Scan for the cell matching the given text and deliver its (x, y) coordinate at center. 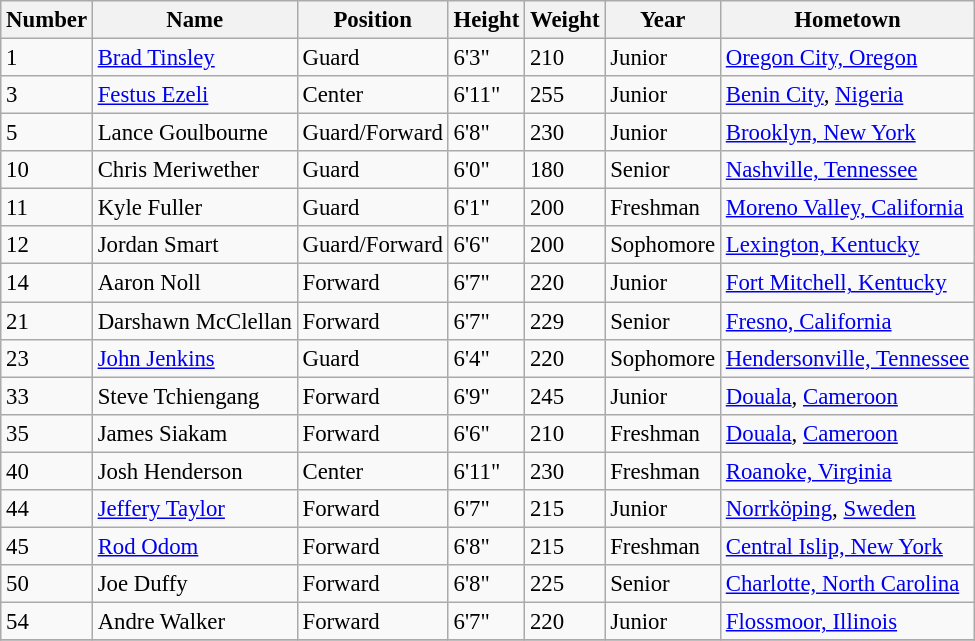
Position (372, 20)
Andre Walker (194, 621)
Number (47, 20)
33 (47, 396)
Steve Tchiengang (194, 396)
35 (47, 433)
6'9" (486, 396)
Norrköping, Sweden (847, 509)
Jordan Smart (194, 245)
229 (565, 321)
245 (565, 396)
Fresno, California (847, 321)
Jeffery Taylor (194, 509)
50 (47, 584)
Hometown (847, 20)
Central Islip, New York (847, 546)
3 (47, 95)
Nashville, Tennessee (847, 170)
Fort Mitchell, Kentucky (847, 283)
6'0" (486, 170)
11 (47, 208)
45 (47, 546)
54 (47, 621)
Lexington, Kentucky (847, 245)
6'3" (486, 58)
Lance Goulbourne (194, 133)
14 (47, 283)
Brooklyn, New York (847, 133)
Year (663, 20)
23 (47, 358)
Moreno Valley, California (847, 208)
Roanoke, Virginia (847, 471)
40 (47, 471)
Charlotte, North Carolina (847, 584)
Flossmoor, Illinois (847, 621)
255 (565, 95)
Name (194, 20)
Weight (565, 20)
Joe Duffy (194, 584)
Hendersonville, Tennessee (847, 358)
Benin City, Nigeria (847, 95)
Oregon City, Oregon (847, 58)
Aaron Noll (194, 283)
1 (47, 58)
John Jenkins (194, 358)
6'1" (486, 208)
21 (47, 321)
12 (47, 245)
225 (565, 584)
180 (565, 170)
Kyle Fuller (194, 208)
44 (47, 509)
Rod Odom (194, 546)
Festus Ezeli (194, 95)
Chris Meriwether (194, 170)
Darshawn McClellan (194, 321)
10 (47, 170)
James Siakam (194, 433)
Josh Henderson (194, 471)
6'4" (486, 358)
Height (486, 20)
Brad Tinsley (194, 58)
5 (47, 133)
